Detect which cell encompasses the target text, then output its [x, y] center coordinate. 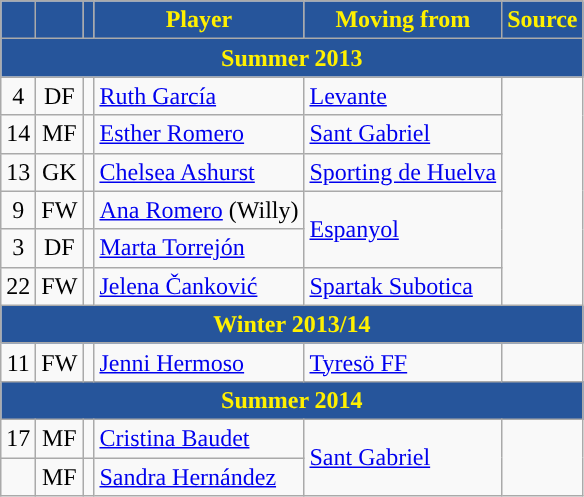
Esther Romero [199, 134]
GK [60, 172]
Sporting de Huelva [403, 172]
Ruth García [199, 96]
Tyresö FF [403, 362]
Chelsea Ashurst [199, 172]
Ana Romero (Willy) [199, 210]
Sandra Hernández [199, 477]
4 [18, 96]
14 [18, 134]
17 [18, 438]
Spartak Subotica [403, 286]
Player [199, 20]
Cristina Baudet [199, 438]
Marta Torrejón [199, 248]
Summer 2014 [292, 400]
3 [18, 248]
13 [18, 172]
Jelena Čanković [199, 286]
11 [18, 362]
9 [18, 210]
Source [542, 20]
Moving from [403, 20]
Jenni Hermoso [199, 362]
Levante [403, 96]
Winter 2013/14 [292, 324]
22 [18, 286]
Espanyol [403, 229]
Summer 2013 [292, 58]
